Pinpoint the cell where the given text exists, returning its (X, Y) midpoint coordinate. 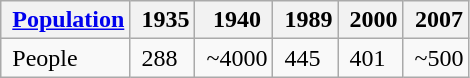
~4000 (234, 58)
People (66, 58)
1940 (234, 20)
2000 (370, 20)
Population (66, 20)
1935 (162, 20)
~500 (436, 58)
401 (370, 58)
288 (162, 58)
2007 (436, 20)
1989 (306, 20)
445 (306, 58)
